For the text-containing cell, return its midpoint in [X, Y] coordinate format. 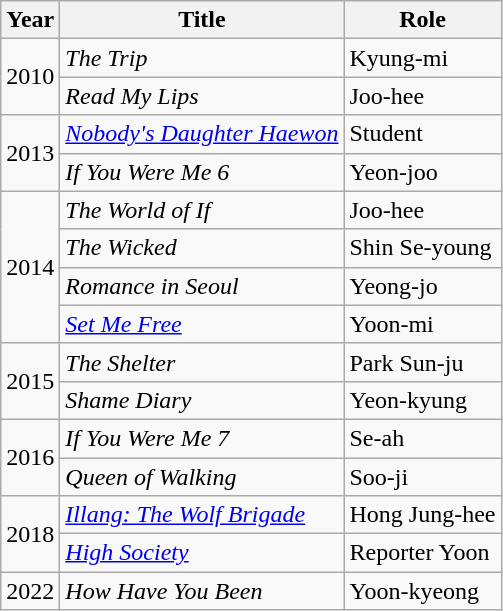
2013 [30, 153]
Set Me Free [202, 324]
Nobody's Daughter Haewon [202, 134]
Role [422, 20]
Reporter Yoon [422, 553]
The Shelter [202, 362]
2014 [30, 267]
Shin Se-young [422, 248]
Yeong-jo [422, 286]
The Trip [202, 58]
Shame Diary [202, 400]
Hong Jung-hee [422, 515]
Title [202, 20]
Se-ah [422, 438]
How Have You Been [202, 591]
Yoon-kyeong [422, 591]
If You Were Me 7 [202, 438]
Illang: The Wolf Brigade [202, 515]
2018 [30, 534]
Yeon-kyung [422, 400]
The Wicked [202, 248]
If You Were Me 6 [202, 172]
The World of If [202, 210]
Student [422, 134]
2015 [30, 381]
High Society [202, 553]
2016 [30, 457]
Romance in Seoul [202, 286]
Yeon-joo [422, 172]
Yoon-mi [422, 324]
Read My Lips [202, 96]
Year [30, 20]
Soo-ji [422, 477]
2010 [30, 77]
Kyung-mi [422, 58]
2022 [30, 591]
Queen of Walking [202, 477]
Park Sun-ju [422, 362]
